For the text-containing cell, return its midpoint in [x, y] coordinate format. 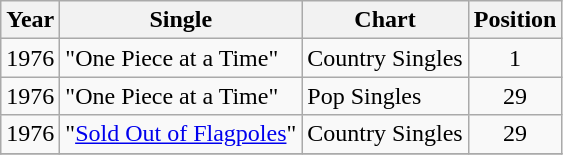
Position [515, 20]
Chart [385, 20]
Pop Singles [385, 96]
1 [515, 58]
Single [181, 20]
"Sold Out of Flagpoles" [181, 134]
Year [30, 20]
